Identify which cell holds the provided text, then report its (x, y) central coordinate. 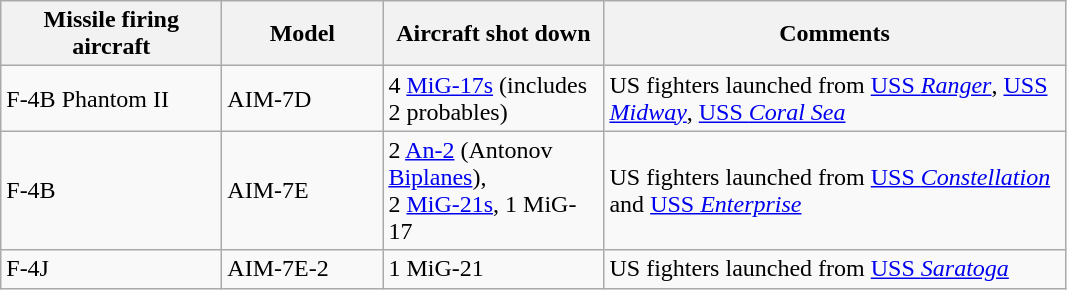
Missile firing aircraft (112, 34)
F-4J (112, 269)
AIM-7E-2 (302, 269)
AIM-7D (302, 98)
4 MiG-17s (includes 2 probables) (494, 98)
2 An-2 (Antonov Biplanes),2 MiG-21s, 1 MiG-17 (494, 190)
Aircraft shot down (494, 34)
US fighters launched from USS Ranger, USS Midway, USS Coral Sea (834, 98)
US fighters launched from USS Saratoga (834, 269)
F-4B Phantom II (112, 98)
AIM-7E (302, 190)
Comments (834, 34)
1 MiG-21 (494, 269)
Model (302, 34)
F-4B (112, 190)
US fighters launched from USS Constellation and USS Enterprise (834, 190)
